For the text-containing cell, return its midpoint in [x, y] coordinate format. 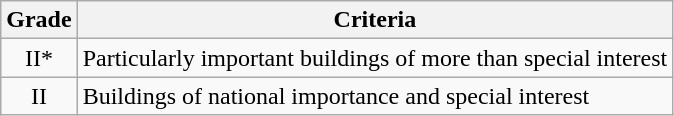
Criteria [375, 20]
II* [39, 58]
Buildings of national importance and special interest [375, 96]
II [39, 96]
Grade [39, 20]
Particularly important buildings of more than special interest [375, 58]
